Return [x, y] of the center of cell containing provided text 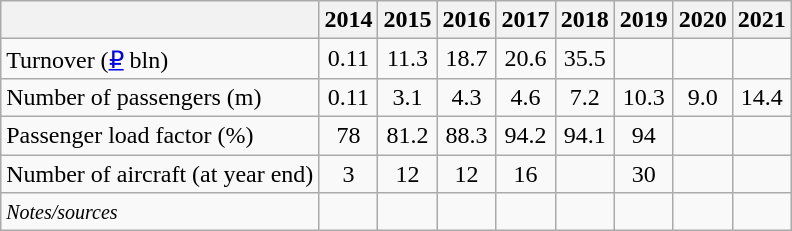
2019 [644, 20]
2016 [466, 20]
2015 [408, 20]
2018 [584, 20]
94.2 [526, 135]
2017 [526, 20]
2020 [702, 20]
94 [644, 135]
18.7 [466, 59]
30 [644, 173]
Turnover (₽ bln) [160, 59]
Passenger load factor (%) [160, 135]
14.4 [762, 97]
Notes/sources [160, 212]
20.6 [526, 59]
Number of passengers (m) [160, 97]
7.2 [584, 97]
9.0 [702, 97]
94.1 [584, 135]
4.6 [526, 97]
4.3 [466, 97]
3 [348, 173]
16 [526, 173]
2014 [348, 20]
10.3 [644, 97]
11.3 [408, 59]
81.2 [408, 135]
78 [348, 135]
Number of aircraft (at year end) [160, 173]
2021 [762, 20]
88.3 [466, 135]
35.5 [584, 59]
3.1 [408, 97]
